Output the (x, y) coordinate of the center of the cell containing the given text.  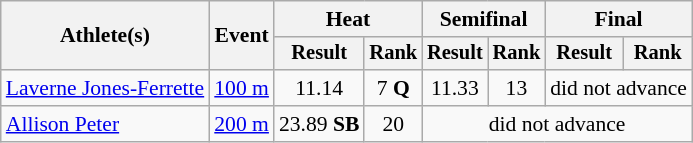
Final (618, 19)
200 m (242, 124)
11.33 (455, 88)
Event (242, 36)
Allison Peter (105, 124)
Athlete(s) (105, 36)
Semifinal (484, 19)
23.89 SB (320, 124)
100 m (242, 88)
20 (393, 124)
13 (517, 88)
7 Q (393, 88)
11.14 (320, 88)
Laverne Jones-Ferrette (105, 88)
Heat (348, 19)
